Scan for the cell matching the given text and deliver its [x, y] coordinate at center. 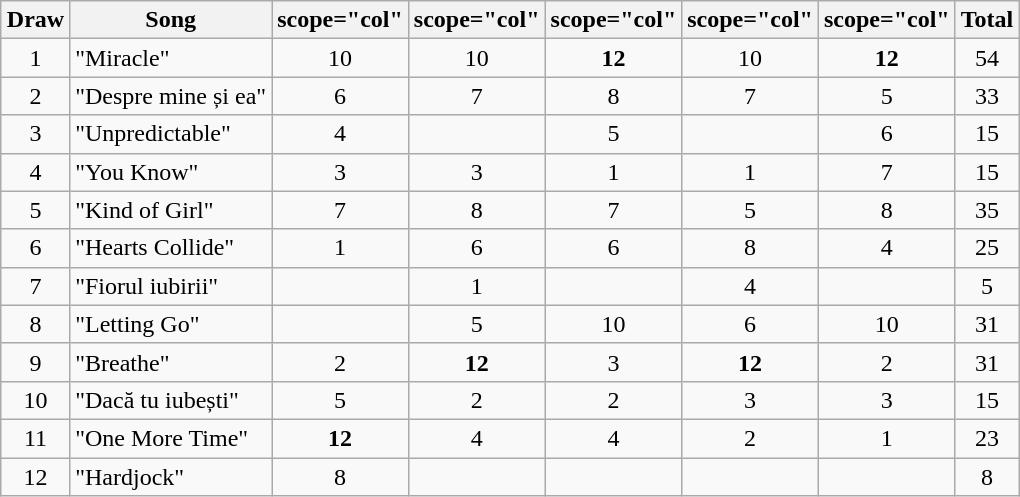
"One More Time" [171, 438]
Song [171, 20]
"Miracle" [171, 58]
"You Know" [171, 172]
"Despre mine și ea" [171, 96]
"Dacă tu iubești" [171, 400]
"Hearts Collide" [171, 248]
"Fiorul iubirii" [171, 286]
"Kind of Girl" [171, 210]
54 [987, 58]
23 [987, 438]
11 [35, 438]
25 [987, 248]
33 [987, 96]
"Letting Go" [171, 324]
"Breathe" [171, 362]
"Unpredictable" [171, 134]
Draw [35, 20]
9 [35, 362]
"Hardjock" [171, 477]
Total [987, 20]
35 [987, 210]
